Scan for the cell matching the given text and deliver its (X, Y) coordinate at center. 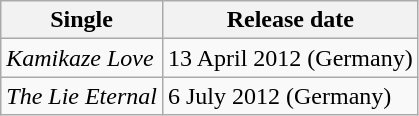
Single (82, 20)
13 April 2012 (Germany) (290, 58)
Release date (290, 20)
6 July 2012 (Germany) (290, 96)
The Lie Eternal (82, 96)
Kamikaze Love (82, 58)
